Extract the (x, y) coordinate from the center of the cell holding the provided text.  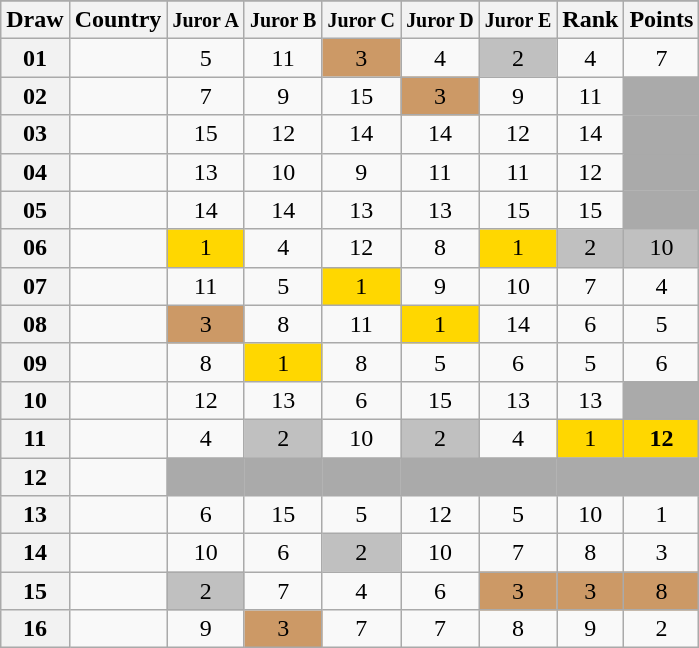
Points (662, 20)
Rank (590, 20)
08 (35, 324)
Juror E (518, 20)
06 (35, 248)
04 (35, 172)
03 (35, 134)
Juror B (283, 20)
Draw (35, 20)
05 (35, 210)
07 (35, 286)
Country (118, 20)
Juror A (206, 20)
02 (35, 96)
Juror C (362, 20)
16 (35, 629)
Juror D (440, 20)
09 (35, 362)
01 (35, 58)
